Locate the cell with the specified text and output its (x, y) center coordinate. 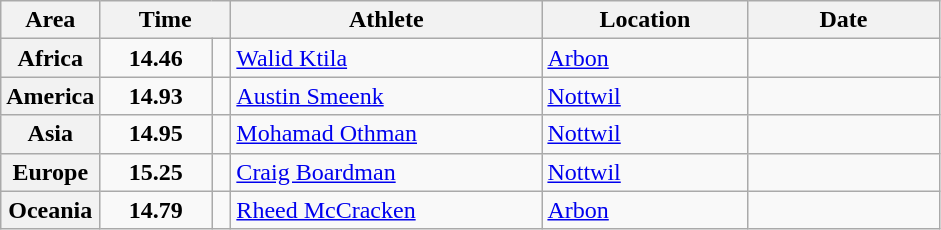
Africa (50, 58)
Oceania (50, 210)
Area (50, 20)
14.95 (156, 134)
Craig Boardman (386, 172)
Rheed McCracken (386, 210)
Time (166, 20)
Europe (50, 172)
Walid Ktila (386, 58)
Location (645, 20)
Athlete (386, 20)
15.25 (156, 172)
Asia (50, 134)
14.93 (156, 96)
Mohamad Othman (386, 134)
America (50, 96)
Date (844, 20)
14.46 (156, 58)
14.79 (156, 210)
Austin Smeenk (386, 96)
